Output the [X, Y] coordinate of the center of the cell containing the given text.  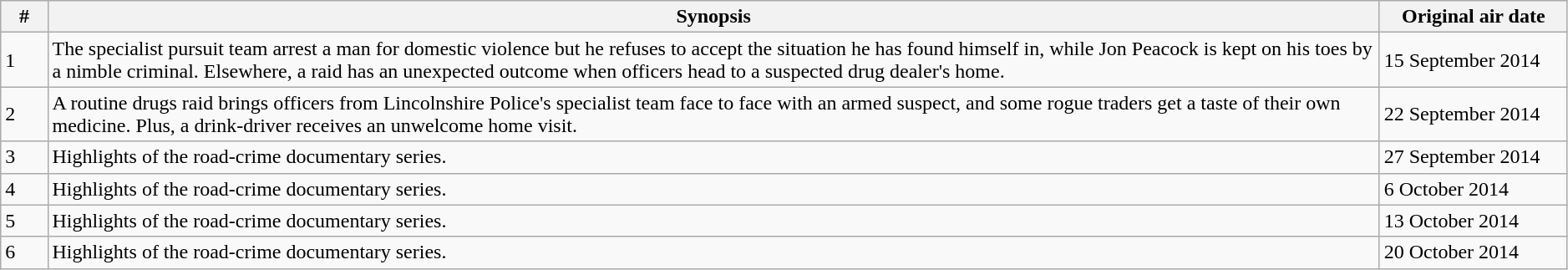
6 October 2014 [1474, 189]
3 [24, 157]
27 September 2014 [1474, 157]
1 [24, 60]
13 October 2014 [1474, 221]
4 [24, 189]
5 [24, 221]
2 [24, 114]
15 September 2014 [1474, 60]
# [24, 17]
Original air date [1474, 17]
6 [24, 252]
22 September 2014 [1474, 114]
20 October 2014 [1474, 252]
Synopsis [713, 17]
